Locate the cell with the specified text and output its [X, Y] center coordinate. 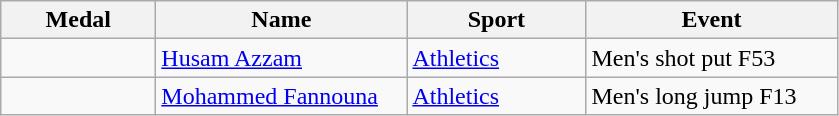
Medal [78, 20]
Men's shot put F53 [712, 58]
Event [712, 20]
Name [282, 20]
Men's long jump F13 [712, 96]
Sport [496, 20]
Mohammed Fannouna [282, 96]
Husam Azzam [282, 58]
